From the cell containing the given text, extract its center point as (X, Y) coordinate. 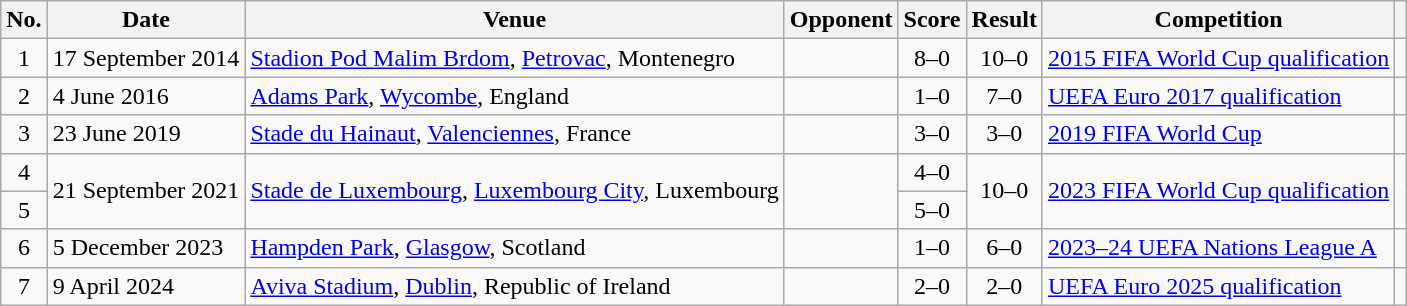
Score (932, 20)
Stade du Hainaut, Valenciennes, France (514, 134)
Hampden Park, Glasgow, Scotland (514, 248)
Competition (1218, 20)
5 December 2023 (146, 248)
Opponent (841, 20)
6–0 (1004, 248)
1 (24, 58)
Stadion Pod Malim Brdom, Petrovac, Montenegro (514, 58)
Adams Park, Wycombe, England (514, 96)
Result (1004, 20)
2015 FIFA World Cup qualification (1218, 58)
UEFA Euro 2025 qualification (1218, 286)
5 (24, 210)
2023–24 UEFA Nations League A (1218, 248)
Stade de Luxembourg, Luxembourg City, Luxembourg (514, 191)
4 June 2016 (146, 96)
7–0 (1004, 96)
23 June 2019 (146, 134)
21 September 2021 (146, 191)
Venue (514, 20)
2019 FIFA World Cup (1218, 134)
6 (24, 248)
Aviva Stadium, Dublin, Republic of Ireland (514, 286)
No. (24, 20)
4–0 (932, 172)
4 (24, 172)
UEFA Euro 2017 qualification (1218, 96)
17 September 2014 (146, 58)
3 (24, 134)
8–0 (932, 58)
5–0 (932, 210)
7 (24, 286)
9 April 2024 (146, 286)
2023 FIFA World Cup qualification (1218, 191)
Date (146, 20)
2 (24, 96)
